Scan for the cell matching the given text and deliver its [X, Y] coordinate at center. 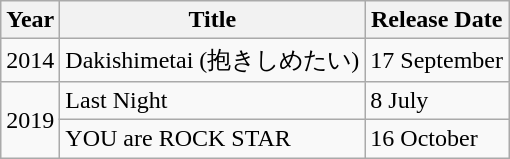
16 October [437, 138]
2014 [30, 60]
Dakishimetai (抱きしめたい) [212, 60]
YOU are ROCK STAR [212, 138]
17 September [437, 60]
Year [30, 20]
2019 [30, 119]
Title [212, 20]
Release Date [437, 20]
Last Night [212, 100]
8 July [437, 100]
